Output the [X, Y] coordinate of the center of the cell containing the given text.  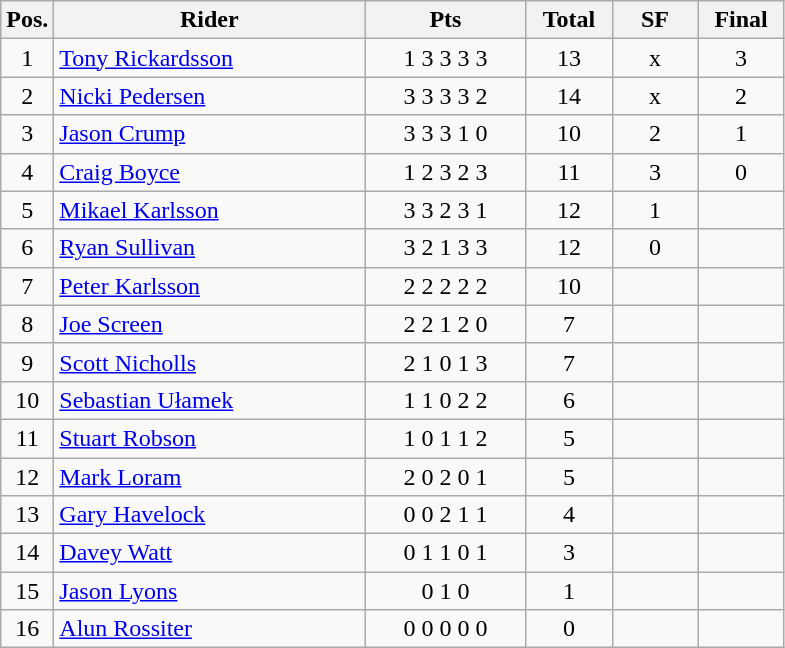
Total [569, 20]
Rider [210, 20]
Joe Screen [210, 324]
Craig Boyce [210, 172]
Stuart Robson [210, 438]
0 0 2 1 1 [446, 515]
3 3 3 3 2 [446, 96]
Mikael Karlsson [210, 210]
0 0 0 0 0 [446, 629]
2 2 2 2 2 [446, 286]
16 [28, 629]
3 3 3 1 0 [446, 134]
0 1 0 [446, 591]
1 0 1 1 2 [446, 438]
Ryan Sullivan [210, 248]
3 3 2 3 1 [446, 210]
Davey Watt [210, 553]
SF [655, 20]
9 [28, 362]
3 2 1 3 3 [446, 248]
1 2 3 2 3 [446, 172]
Jason Crump [210, 134]
Scott Nicholls [210, 362]
Alun Rossiter [210, 629]
0 1 1 0 1 [446, 553]
Gary Havelock [210, 515]
Sebastian Ułamek [210, 400]
Pts [446, 20]
15 [28, 591]
2 0 2 0 1 [446, 477]
Nicki Pedersen [210, 96]
Final [741, 20]
Jason Lyons [210, 591]
Tony Rickardsson [210, 58]
1 3 3 3 3 [446, 58]
2 2 1 2 0 [446, 324]
8 [28, 324]
1 1 0 2 2 [446, 400]
Pos. [28, 20]
2 1 0 1 3 [446, 362]
Mark Loram [210, 477]
Peter Karlsson [210, 286]
